Find where the given text appears and provide that cell's center as [X, Y] coordinate. 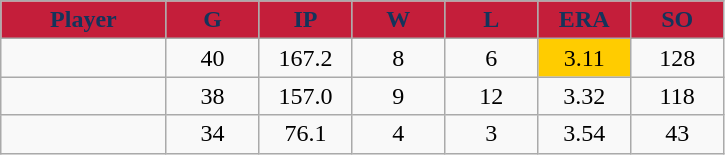
3.32 [584, 96]
9 [398, 96]
ERA [584, 20]
167.2 [306, 58]
43 [678, 134]
G [212, 20]
76.1 [306, 134]
L [492, 20]
3.11 [584, 58]
40 [212, 58]
12 [492, 96]
4 [398, 134]
IP [306, 20]
118 [678, 96]
SO [678, 20]
38 [212, 96]
3.54 [584, 134]
128 [678, 58]
Player [84, 20]
157.0 [306, 96]
8 [398, 58]
W [398, 20]
6 [492, 58]
3 [492, 134]
34 [212, 134]
